Determine the [x, y] coordinate at the center of the cell enclosing the given text.  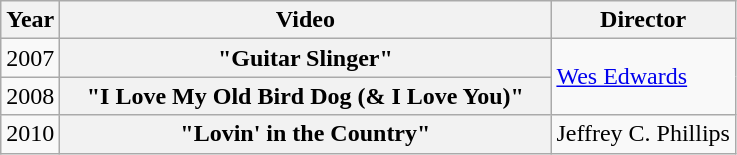
2010 [30, 134]
2007 [30, 58]
"Guitar Slinger" [306, 58]
"I Love My Old Bird Dog (& I Love You)" [306, 96]
Wes Edwards [644, 77]
Director [644, 20]
Year [30, 20]
Jeffrey C. Phillips [644, 134]
2008 [30, 96]
Video [306, 20]
"Lovin' in the Country" [306, 134]
